Identify which cell holds the provided text, then report its [X, Y] central coordinate. 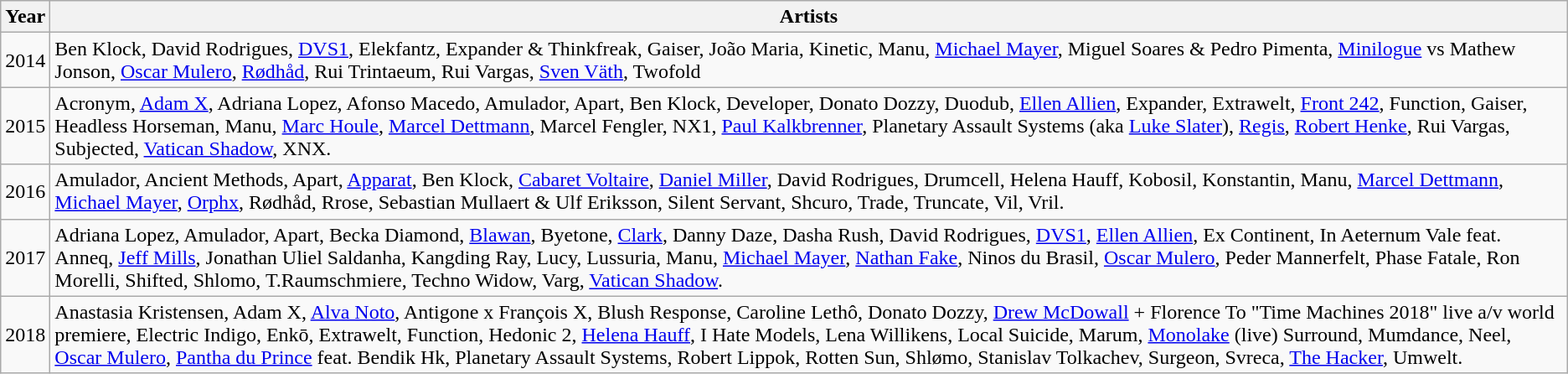
2016 [25, 191]
2018 [25, 335]
Year [25, 17]
Artists [809, 17]
2014 [25, 60]
2015 [25, 126]
2017 [25, 257]
